For the text-containing cell, return its midpoint in (x, y) coordinate format. 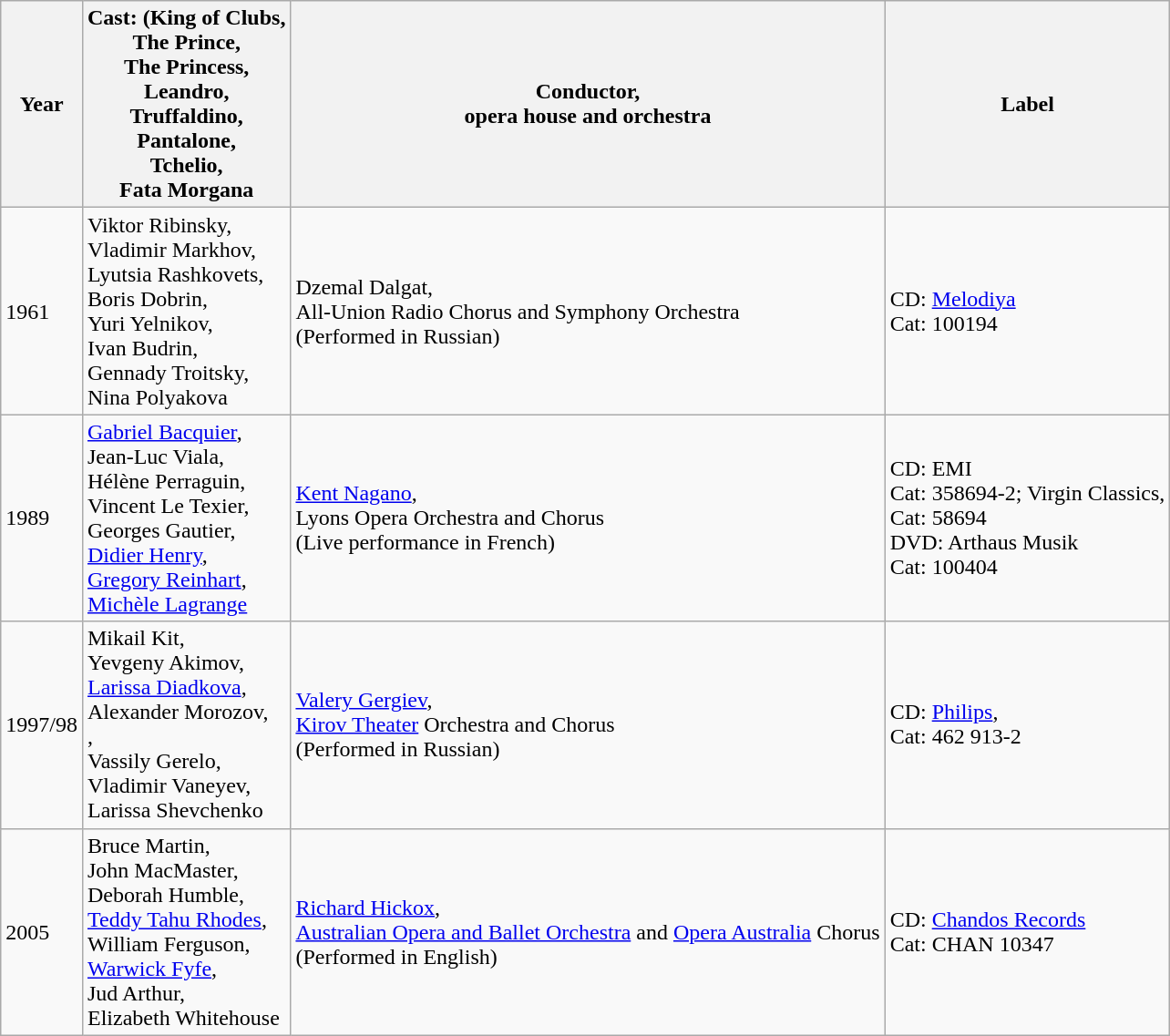
CD: Philips,Cat: 462 913-2 (1028, 725)
1989 (42, 518)
Cast: (King of Clubs,The Prince,The Princess,Leandro,Truffaldino,Pantalone,Tchelio,Fata Morgana (186, 104)
Kent Nagano,Lyons Opera Orchestra and Chorus(Live performance in French) (588, 518)
Viktor Ribinsky,Vladimir Markhov,Lyutsia Rashkovets,Boris Dobrin,Yuri Yelnikov,Ivan Budrin,Gennady Troitsky,Nina Polyakova (186, 312)
Richard Hickox,Australian Opera and Ballet Orchestra and Opera Australia Chorus(Performed in English) (588, 931)
Year (42, 104)
Label (1028, 104)
Dzemal Dalgat,All-Union Radio Chorus and Symphony Orchestra(Performed in Russian) (588, 312)
CD: EMICat: 358694-2; Virgin Classics,Cat: 58694DVD: Arthaus MusikCat: 100404 (1028, 518)
1961 (42, 312)
Mikail Kit,Yevgeny Akimov,Larissa Diadkova,Alexander Morozov,,Vassily Gerelo,Vladimir Vaneyev,Larissa Shevchenko (186, 725)
Conductor,opera house and orchestra (588, 104)
CD: Chandos RecordsCat: CHAN 10347 (1028, 931)
Bruce Martin,John MacMaster,Deborah Humble,Teddy Tahu Rhodes,William Ferguson,Warwick Fyfe,Jud Arthur,Elizabeth Whitehouse (186, 931)
1997/98 (42, 725)
2005 (42, 931)
Gabriel Bacquier,Jean-Luc Viala,Hélène Perraguin,Vincent Le Texier,Georges Gautier,Didier Henry,Gregory Reinhart,Michèle Lagrange (186, 518)
CD: MelodiyaCat: 100194 (1028, 312)
Valery Gergiev,Kirov Theater Orchestra and Chorus(Performed in Russian) (588, 725)
